Find where the given text appears and provide that cell's center as (x, y) coordinate. 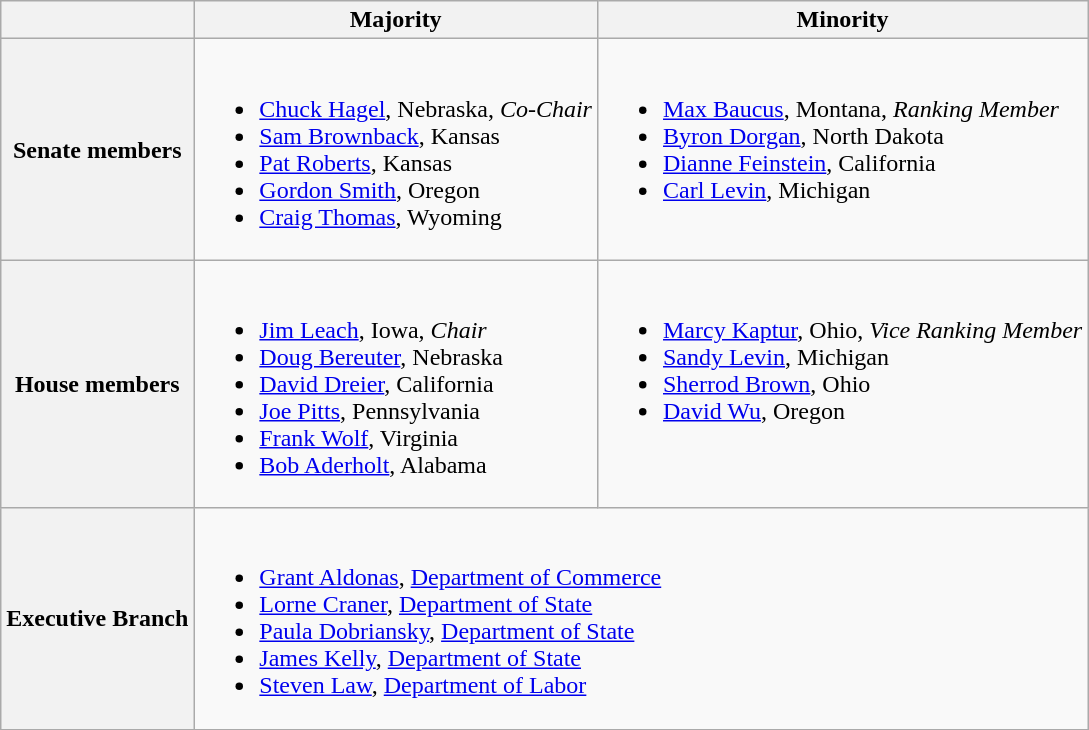
Majority (396, 20)
Minority (842, 20)
Executive Branch (98, 618)
Max Baucus, Montana, Ranking MemberByron Dorgan, North DakotaDianne Feinstein, CaliforniaCarl Levin, Michigan (842, 150)
Marcy Kaptur, Ohio, Vice Ranking MemberSandy Levin, MichiganSherrod Brown, OhioDavid Wu, Oregon (842, 384)
House members (98, 384)
Chuck Hagel, Nebraska, Co-ChairSam Brownback, KansasPat Roberts, KansasGordon Smith, OregonCraig Thomas, Wyoming (396, 150)
Jim Leach, Iowa, ChairDoug Bereuter, NebraskaDavid Dreier, CaliforniaJoe Pitts, PennsylvaniaFrank Wolf, VirginiaBob Aderholt, Alabama (396, 384)
Senate members (98, 150)
